Determine the [X, Y] coordinate at the center of the cell enclosing the given text.  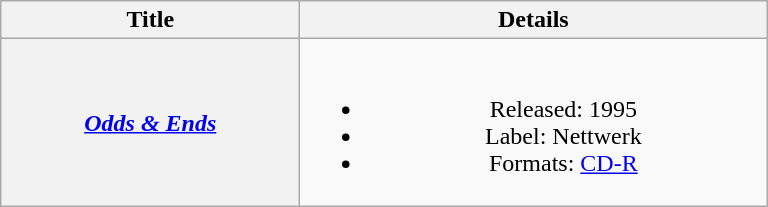
Title [150, 20]
Released: 1995Label: NettwerkFormats: CD-R [534, 122]
Odds & Ends [150, 122]
Details [534, 20]
